Determine the [X, Y] coordinate at the center of the cell enclosing the given text.  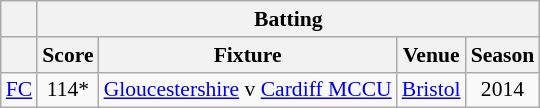
114* [68, 90]
Score [68, 55]
Season [503, 55]
Gloucestershire v Cardiff MCCU [248, 90]
Venue [432, 55]
Fixture [248, 55]
FC [20, 90]
Bristol [432, 90]
2014 [503, 90]
Batting [288, 19]
